Determine the (X, Y) coordinate at the center of the cell enclosing the given text.  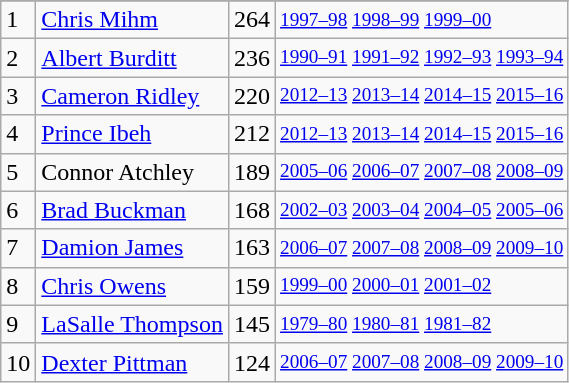
Dexter Pittman (132, 362)
1999–00 2000–01 2001–02 (421, 286)
264 (252, 20)
Albert Burditt (132, 58)
159 (252, 286)
7 (18, 248)
6 (18, 210)
163 (252, 248)
Connor Atchley (132, 172)
Chris Owens (132, 286)
3 (18, 96)
5 (18, 172)
1979–80 1980–81 1981–82 (421, 324)
2002–03 2003–04 2004–05 2005–06 (421, 210)
Damion James (132, 248)
189 (252, 172)
Prince Ibeh (132, 134)
Chris Mihm (132, 20)
Cameron Ridley (132, 96)
2 (18, 58)
1997–98 1998–99 1999–00 (421, 20)
Brad Buckman (132, 210)
4 (18, 134)
168 (252, 210)
220 (252, 96)
1990–91 1991–92 1992–93 1993–94 (421, 58)
124 (252, 362)
212 (252, 134)
2005–06 2006–07 2007–08 2008–09 (421, 172)
LaSalle Thompson (132, 324)
145 (252, 324)
10 (18, 362)
8 (18, 286)
236 (252, 58)
9 (18, 324)
1 (18, 20)
